Provide the [x, y] coordinate of the cell's center where the given text is located.  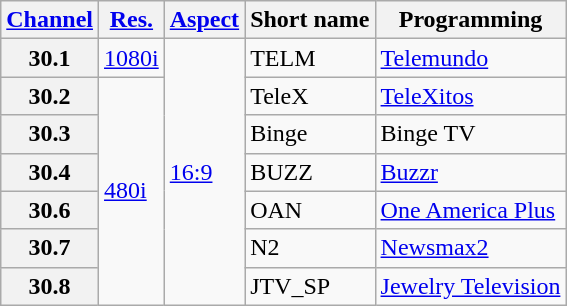
Binge TV [470, 134]
30.1 [50, 58]
Aspect [204, 20]
16:9 [204, 172]
480i [132, 191]
30.8 [50, 286]
Buzzr [470, 172]
TeleX [310, 96]
Binge [310, 134]
30.4 [50, 172]
Telemundo [470, 58]
TeleXitos [470, 96]
N2 [310, 248]
Res. [132, 20]
JTV_SP [310, 286]
One America Plus [470, 210]
Newsmax2 [470, 248]
30.2 [50, 96]
BUZZ [310, 172]
Channel [50, 20]
30.3 [50, 134]
30.6 [50, 210]
Short name [310, 20]
30.7 [50, 248]
Programming [470, 20]
TELM [310, 58]
OAN [310, 210]
1080i [132, 58]
Jewelry Television [470, 286]
